Locate the cell with the specified text and output its [x, y] center coordinate. 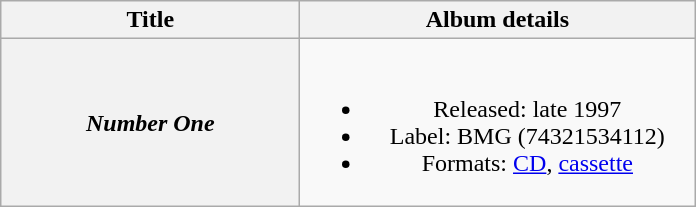
Number One [150, 122]
Album details [498, 20]
Released: late 1997Label: BMG (74321534112)Formats: CD, cassette [498, 122]
Title [150, 20]
